Detect which cell encompasses the target text, then output its (x, y) center coordinate. 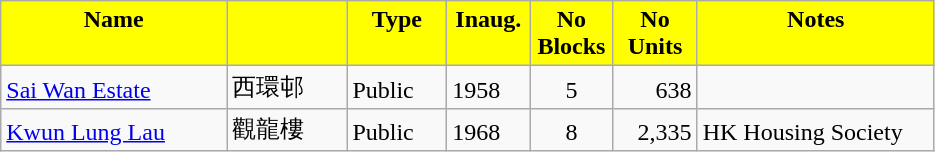
5 (572, 88)
1968 (488, 130)
Sai Wan Estate (114, 88)
觀龍樓 (287, 130)
Kwun Lung Lau (114, 130)
No Units (655, 34)
HK Housing Society (816, 130)
8 (572, 130)
Notes (816, 34)
2,335 (655, 130)
Type (397, 34)
Name (114, 34)
1958 (488, 88)
638 (655, 88)
Inaug. (488, 34)
No Blocks (572, 34)
西環邨 (287, 88)
